Search for the cell housing the specified text and yield its (x, y) center coordinate. 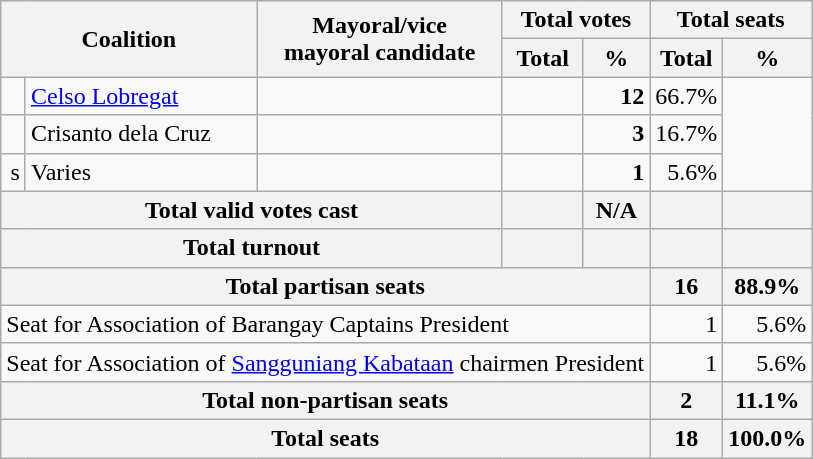
Seat for Association of Barangay Captains President (326, 324)
Total votes (576, 20)
Total partisan seats (326, 286)
18 (686, 438)
Celso Lobregat (141, 96)
11.1% (768, 400)
Mayoral/vicemayoral candidate (380, 39)
Total valid votes cast (252, 210)
N/A (616, 210)
Varies (141, 172)
Crisanto dela Cruz (141, 134)
16 (686, 286)
2 (686, 400)
16.7% (686, 134)
Coalition (129, 39)
12 (616, 96)
s (14, 172)
100.0% (768, 438)
Total non-partisan seats (326, 400)
3 (616, 134)
Seat for Association of Sangguniang Kabataan chairmen President (326, 362)
Total turnout (252, 248)
88.9% (768, 286)
66.7% (686, 96)
